Scan for the cell matching the given text and deliver its [X, Y] coordinate at center. 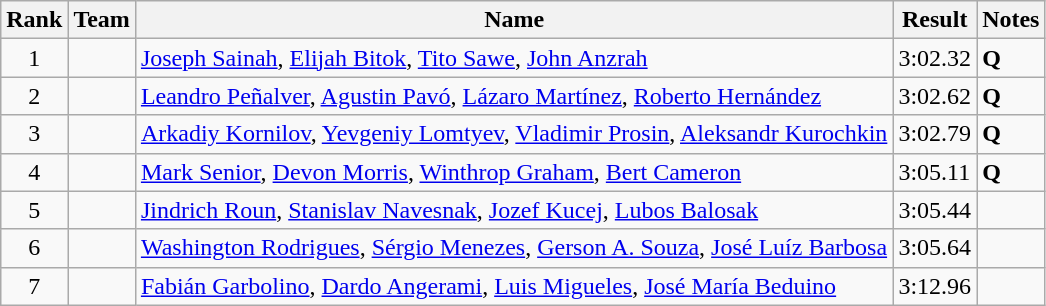
Fabián Garbolino, Dardo Angerami, Luis Migueles, José María Beduino [514, 286]
3:05.11 [935, 172]
Washington Rodrigues, Sérgio Menezes, Gerson A. Souza, José Luíz Barbosa [514, 248]
3:02.32 [935, 58]
Jindrich Roun, Stanislav Navesnak, Jozef Kucej, Lubos Balosak [514, 210]
3:02.79 [935, 134]
Leandro Peñalver, Agustin Pavó, Lázaro Martínez, Roberto Hernández [514, 96]
Name [514, 20]
3:02.62 [935, 96]
7 [34, 286]
3:05.44 [935, 210]
2 [34, 96]
Team [102, 20]
3:05.64 [935, 248]
3 [34, 134]
Notes [1011, 20]
Joseph Sainah, Elijah Bitok, Tito Sawe, John Anzrah [514, 58]
Result [935, 20]
5 [34, 210]
4 [34, 172]
1 [34, 58]
Arkadiy Kornilov, Yevgeniy Lomtyev, Vladimir Prosin, Aleksandr Kurochkin [514, 134]
Mark Senior, Devon Morris, Winthrop Graham, Bert Cameron [514, 172]
3:12.96 [935, 286]
Rank [34, 20]
6 [34, 248]
